Extract the (X, Y) coordinate from the center of the cell holding the provided text.  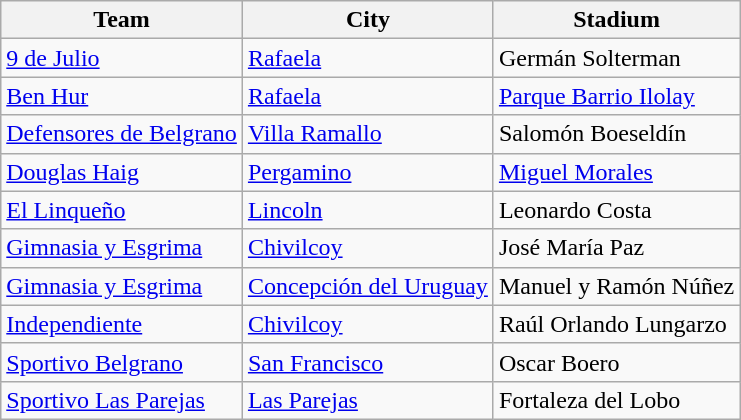
Salomón Boeseldín (616, 134)
Parque Barrio Ilolay (616, 96)
9 de Julio (122, 58)
Fortaleza del Lobo (616, 400)
Defensores de Belgrano (122, 134)
Germán Solterman (616, 58)
Raúl Orlando Lungarzo (616, 324)
Concepción del Uruguay (368, 286)
Las Parejas (368, 400)
Villa Ramallo (368, 134)
Team (122, 20)
Lincoln (368, 210)
City (368, 20)
Manuel y Ramón Núñez (616, 286)
Leonardo Costa (616, 210)
Miguel Morales (616, 172)
Stadium (616, 20)
El Linqueño (122, 210)
Sportivo Las Parejas (122, 400)
Ben Hur (122, 96)
Independiente (122, 324)
José María Paz (616, 248)
Pergamino (368, 172)
San Francisco (368, 362)
Sportivo Belgrano (122, 362)
Oscar Boero (616, 362)
Douglas Haig (122, 172)
